Scan for the cell matching the given text and deliver its (x, y) coordinate at center. 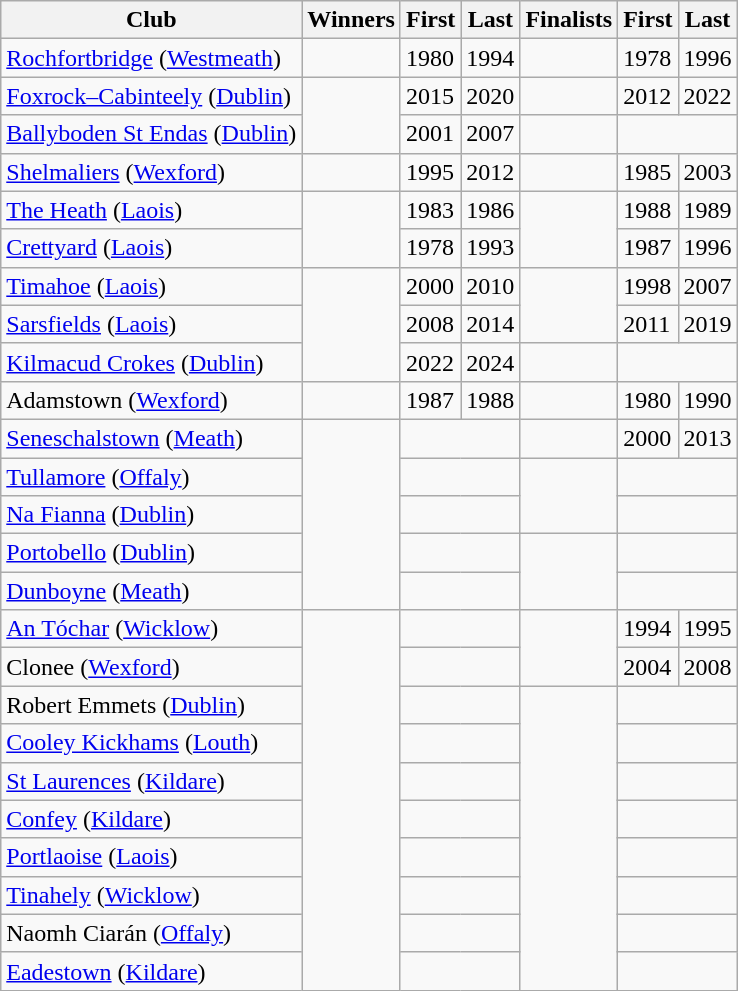
1990 (708, 400)
Foxrock–Cabinteely (Dublin) (152, 96)
St Laurences (Kildare) (152, 781)
Eadestown (Kildare) (152, 971)
The Heath (Laois) (152, 210)
Robert Emmets (Dublin) (152, 705)
Winners (352, 20)
Rochfortbridge (Westmeath) (152, 58)
Shelmaliers (Wexford) (152, 172)
Finalists (569, 20)
1993 (490, 248)
Crettyard (Laois) (152, 248)
2013 (708, 438)
Naomh Ciarán (Offaly) (152, 933)
Confey (Kildare) (152, 819)
Portlaoise (Laois) (152, 857)
1989 (708, 210)
1985 (648, 172)
1983 (430, 210)
An Tóchar (Wicklow) (152, 629)
2003 (708, 172)
Tullamore (Offaly) (152, 477)
Adamstown (Wexford) (152, 400)
2010 (490, 286)
1986 (490, 210)
Kilmacud Crokes (Dublin) (152, 362)
Seneschalstown (Meath) (152, 438)
Club (152, 20)
2001 (430, 134)
Ballyboden St Endas (Dublin) (152, 134)
2011 (648, 324)
Sarsfields (Laois) (152, 324)
Tinahely (Wicklow) (152, 895)
2020 (490, 96)
Cooley Kickhams (Louth) (152, 743)
2015 (430, 96)
Dunboyne (Meath) (152, 591)
Na Fianna (Dublin) (152, 515)
Portobello (Dublin) (152, 553)
2014 (490, 324)
2024 (490, 362)
1998 (648, 286)
Timahoe (Laois) (152, 286)
2004 (648, 667)
Clonee (Wexford) (152, 667)
2019 (708, 324)
